Extract the [x, y] coordinate from the center of the cell holding the provided text.  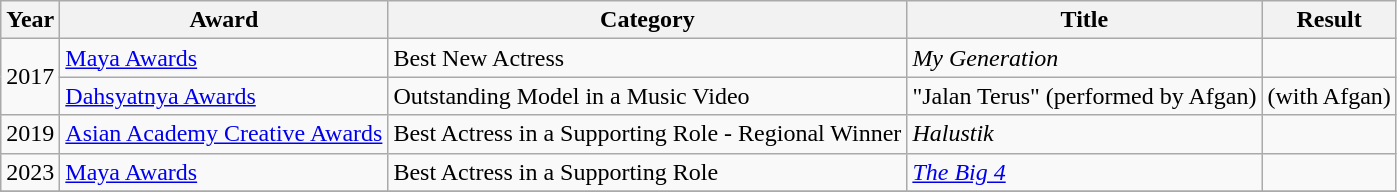
2017 [30, 77]
Category [648, 20]
"Jalan Terus" (performed by Afgan) [1084, 96]
2019 [30, 134]
Title [1084, 20]
(with Afgan) [1329, 96]
Halustik [1084, 134]
Asian Academy Creative Awards [224, 134]
Dahsyatnya Awards [224, 96]
Year [30, 20]
Best Actress in a Supporting Role [648, 172]
Best New Actress [648, 58]
My Generation [1084, 58]
2023 [30, 172]
The Big 4 [1084, 172]
Result [1329, 20]
Best Actress in a Supporting Role - Regional Winner [648, 134]
Award [224, 20]
Outstanding Model in a Music Video [648, 96]
